From the cell containing the given text, extract its center point as (X, Y) coordinate. 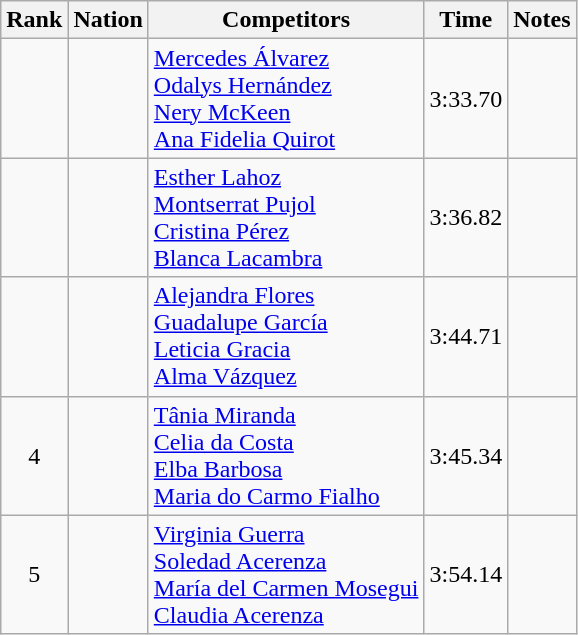
3:54.14 (466, 574)
3:45.34 (466, 456)
3:36.82 (466, 218)
Competitors (286, 20)
Tânia MirandaCelia da CostaElba BarbosaMaria do Carmo Fialho (286, 456)
Alejandra FloresGuadalupe GarcíaLeticia GraciaAlma Vázquez (286, 336)
3:44.71 (466, 336)
Nation (108, 20)
4 (34, 456)
3:33.70 (466, 98)
Rank (34, 20)
Esther LahozMontserrat PujolCristina PérezBlanca Lacambra (286, 218)
Virginia GuerraSoledad AcerenzaMaría del Carmen MoseguiClaudia Acerenza (286, 574)
Notes (542, 20)
Time (466, 20)
5 (34, 574)
Mercedes ÁlvarezOdalys HernándezNery McKeenAna Fidelia Quirot (286, 98)
